Scan for the cell matching the given text and deliver its (x, y) coordinate at center. 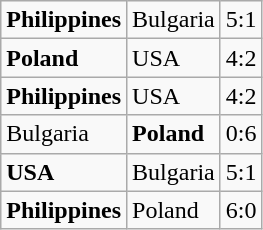
6:0 (241, 210)
0:6 (241, 134)
